Locate the cell with the specified text and output its (x, y) center coordinate. 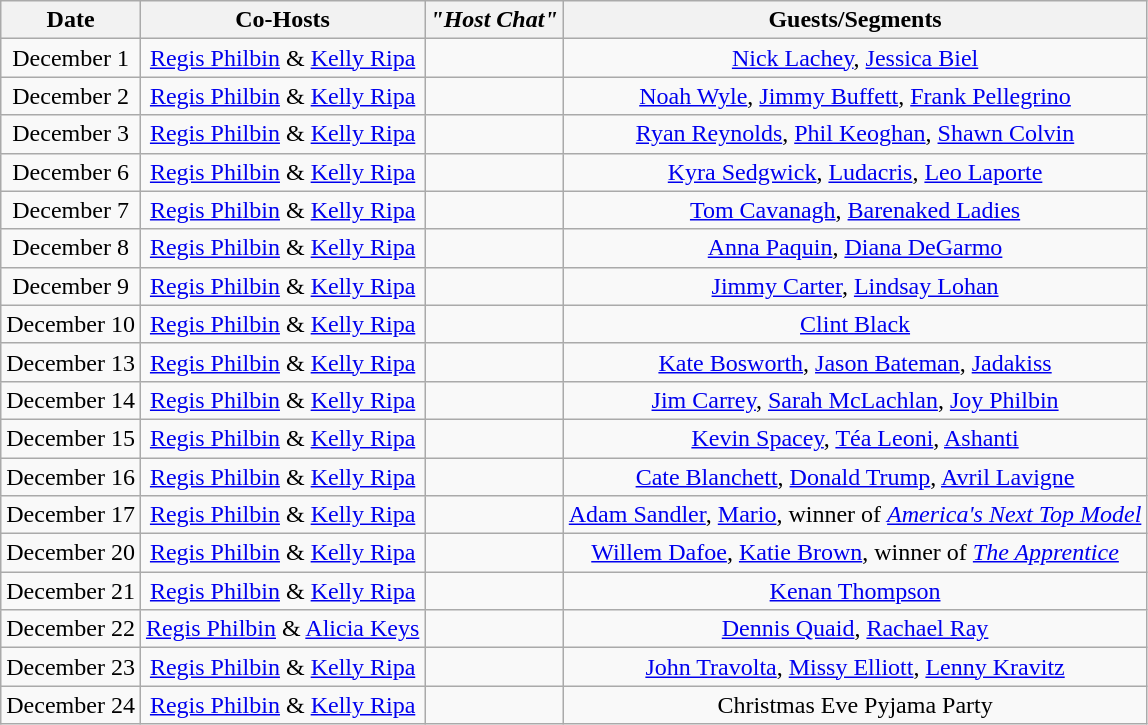
December 14 (71, 400)
December 2 (71, 96)
Kevin Spacey, Téa Leoni, Ashanti (855, 438)
Jimmy Carter, Lindsay Lohan (855, 286)
December 17 (71, 515)
December 1 (71, 58)
Date (71, 20)
December 15 (71, 438)
December 13 (71, 362)
December 21 (71, 591)
Guests/Segments (855, 20)
Christmas Eve Pyjama Party (855, 705)
Jim Carrey, Sarah McLachlan, Joy Philbin (855, 400)
Nick Lachey, Jessica Biel (855, 58)
Noah Wyle, Jimmy Buffett, Frank Pellegrino (855, 96)
December 9 (71, 286)
Cate Blanchett, Donald Trump, Avril Lavigne (855, 477)
Tom Cavanagh, Barenaked Ladies (855, 210)
December 8 (71, 248)
Kyra Sedgwick, Ludacris, Leo Laporte (855, 172)
"Host Chat" (494, 20)
John Travolta, Missy Elliott, Lenny Kravitz (855, 667)
Dennis Quaid, Rachael Ray (855, 629)
December 20 (71, 553)
December 23 (71, 667)
December 22 (71, 629)
December 10 (71, 324)
Anna Paquin, Diana DeGarmo (855, 248)
Co-Hosts (282, 20)
December 6 (71, 172)
December 3 (71, 134)
December 7 (71, 210)
Clint Black (855, 324)
Adam Sandler, Mario, winner of America's Next Top Model (855, 515)
Willem Dafoe, Katie Brown, winner of The Apprentice (855, 553)
December 16 (71, 477)
December 24 (71, 705)
Ryan Reynolds, Phil Keoghan, Shawn Colvin (855, 134)
Kenan Thompson (855, 591)
Kate Bosworth, Jason Bateman, Jadakiss (855, 362)
Regis Philbin & Alicia Keys (282, 629)
